Pinpoint the cell where the given text exists, returning its (x, y) midpoint coordinate. 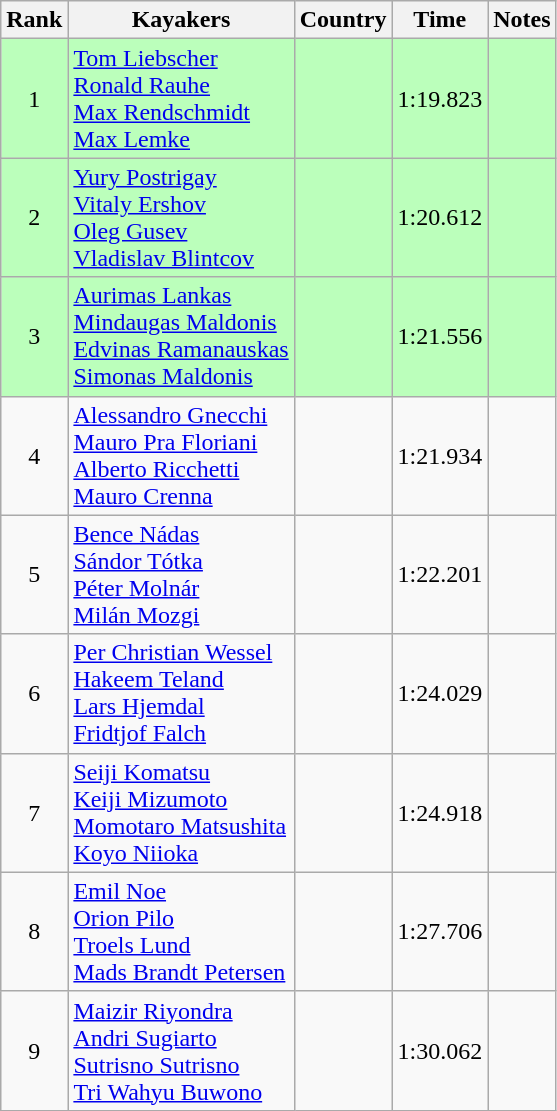
1:30.062 (440, 1050)
Aurimas LankasMindaugas MaldonisEdvinas RamanauskasSimonas Maldonis (181, 336)
Time (440, 20)
1:19.823 (440, 98)
Bence NádasSándor TótkaPéter MolnárMilán Mozgi (181, 574)
8 (34, 932)
Notes (522, 20)
2 (34, 218)
Emil NoeOrion PiloTroels LundMads Brandt Petersen (181, 932)
1:21.556 (440, 336)
Seiji KomatsuKeiji MizumotoMomotaro MatsushitaKoyo Niioka (181, 812)
5 (34, 574)
Alessandro GnecchiMauro Pra FlorianiAlberto RicchettiMauro Crenna (181, 456)
1 (34, 98)
1:20.612 (440, 218)
Kayakers (181, 20)
7 (34, 812)
1:21.934 (440, 456)
1:24.029 (440, 694)
Per Christian WesselHakeem TelandLars HjemdalFridtjof Falch (181, 694)
Yury PostrigayVitaly ErshovOleg GusevVladislav Blintcov (181, 218)
Tom LiebscherRonald RauheMax RendschmidtMax Lemke (181, 98)
3 (34, 336)
9 (34, 1050)
1:24.918 (440, 812)
Maizir RiyondraAndri SugiartoSutrisno SutrisnoTri Wahyu Buwono (181, 1050)
1:27.706 (440, 932)
Country (343, 20)
Rank (34, 20)
6 (34, 694)
4 (34, 456)
1:22.201 (440, 574)
